From the cell containing the given text, extract its center point as (X, Y) coordinate. 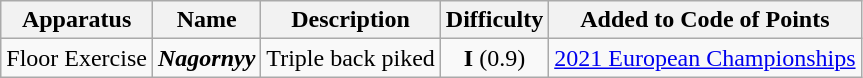
I (0.9) (494, 58)
Apparatus (77, 20)
Difficulty (494, 20)
Triple back piked (350, 58)
Nagornyy (206, 58)
2021 European Championships (705, 58)
Name (206, 20)
Floor Exercise (77, 58)
Added to Code of Points (705, 20)
Description (350, 20)
